Capture the cell that displays the provided text and extract its [X, Y] central coordinate. 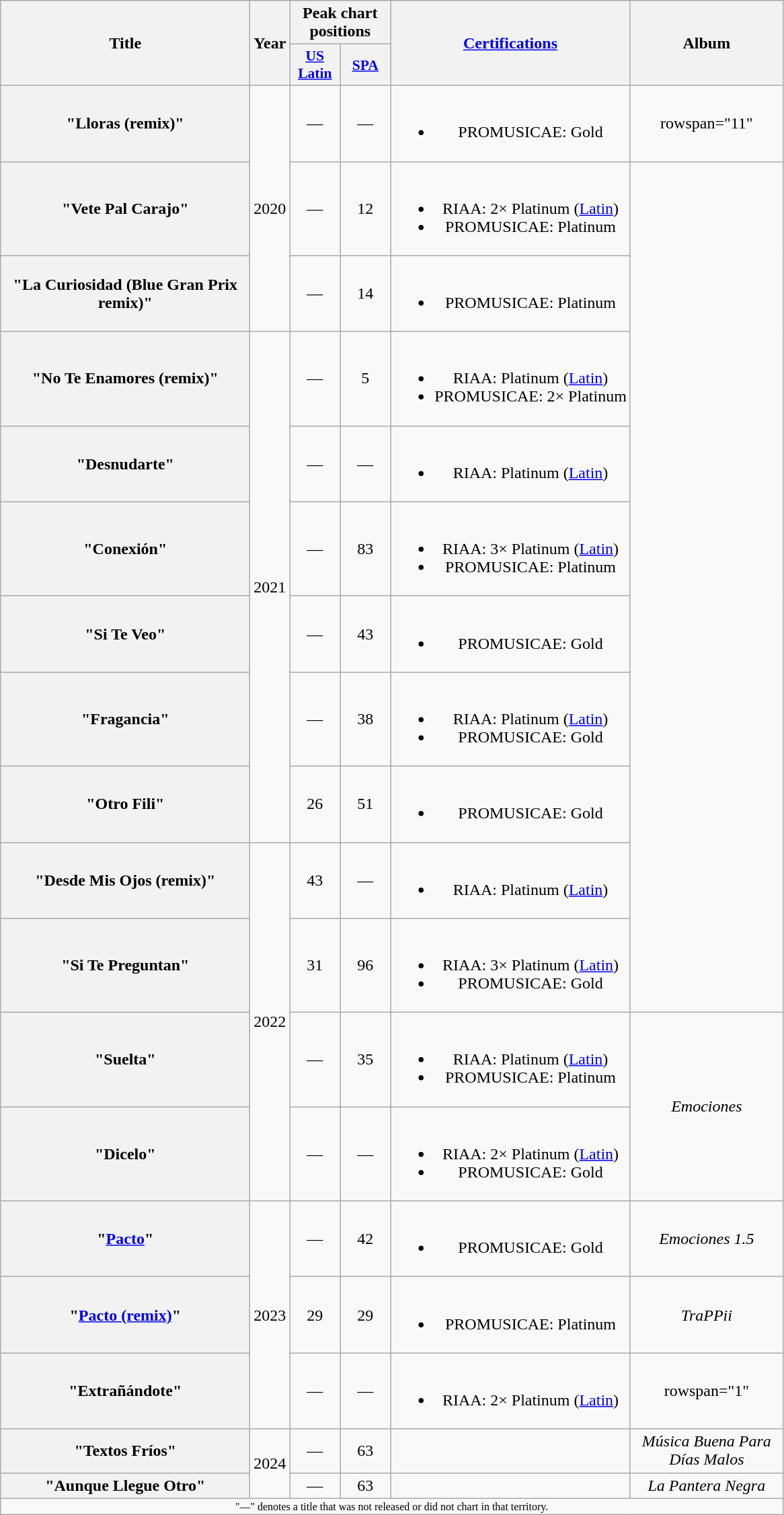
RIAA: Platinum (Latin)PROMUSICAE: 2× Platinum [511, 379]
83 [366, 549]
14 [366, 293]
31 [315, 966]
RIAA: 2× Platinum (Latin) [511, 1391]
12 [366, 208]
2022 [270, 1021]
26 [315, 804]
Title [125, 43]
RIAA: Platinum (Latin)PROMUSICAE: Platinum [511, 1060]
"Suelta" [125, 1060]
TraPPii [706, 1315]
"Pacto (remix)" [125, 1315]
"Lloras (remix)" [125, 124]
"—" denotes a title that was not released or did not chart in that territory. [392, 1506]
Album [706, 43]
51 [366, 804]
"Conexión" [125, 549]
Certifications [511, 43]
"Otro Fili" [125, 804]
"Pacto" [125, 1239]
35 [366, 1060]
"Si Te Veo" [125, 633]
96 [366, 966]
"No Te Enamores (remix)" [125, 379]
"Dicelo" [125, 1154]
rowspan="1" [706, 1391]
2021 [270, 586]
"Textos Fríos" [125, 1451]
La Pantera Negra [706, 1485]
5 [366, 379]
Emociones [706, 1107]
Emociones 1.5 [706, 1239]
rowspan="11" [706, 124]
"Extrañándote" [125, 1391]
"La Curiosidad (Blue Gran Prix remix)" [125, 293]
RIAA: 2× Platinum (Latin)PROMUSICAE: Platinum [511, 208]
38 [366, 719]
2020 [270, 208]
USLatin [315, 65]
RIAA: 3× Platinum (Latin)PROMUSICAE: Platinum [511, 549]
Peak chart positions [340, 23]
Year [270, 43]
"Fragancia" [125, 719]
2023 [270, 1315]
RIAA: 2× Platinum (Latin)PROMUSICAE: Gold [511, 1154]
"Vete Pal Carajo" [125, 208]
Música Buena Para Días Malos [706, 1451]
"Desde Mis Ojos (remix)" [125, 880]
RIAA: Platinum (Latin)PROMUSICAE: Gold [511, 719]
42 [366, 1239]
2024 [270, 1463]
"Aunque Llegue Otro" [125, 1485]
SPA [366, 65]
"Desnudarte" [125, 464]
RIAA: 3× Platinum (Latin)PROMUSICAE: Gold [511, 966]
"Si Te Preguntan" [125, 966]
